Scan for the cell matching the given text and deliver its (x, y) coordinate at center. 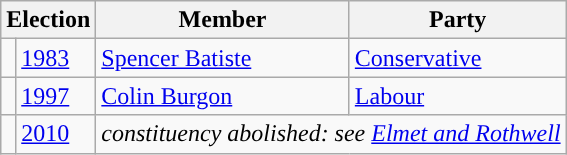
Conservative (458, 58)
Colin Burgon (223, 96)
Spencer Batiste (223, 58)
Labour (458, 96)
Election (48, 20)
2010 (56, 134)
Member (223, 20)
constituency abolished: see Elmet and Rothwell (331, 134)
Party (458, 20)
1997 (56, 96)
1983 (56, 58)
